From the cell containing the given text, extract its center point as [X, Y] coordinate. 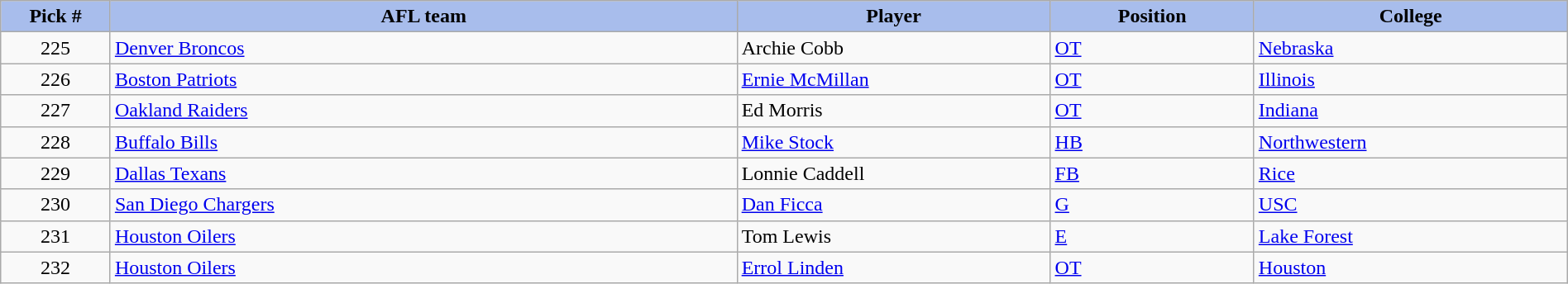
FB [1152, 173]
Oakland Raiders [423, 111]
Player [893, 17]
Ed Morris [893, 111]
226 [56, 79]
Mike Stock [893, 142]
Dallas Texans [423, 173]
231 [56, 236]
E [1152, 236]
HB [1152, 142]
Pick # [56, 17]
Nebraska [1411, 48]
Errol Linden [893, 267]
Dan Ficca [893, 205]
Archie Cobb [893, 48]
Boston Patriots [423, 79]
Illinois [1411, 79]
230 [56, 205]
228 [56, 142]
Lonnie Caddell [893, 173]
Ernie McMillan [893, 79]
Houston [1411, 267]
San Diego Chargers [423, 205]
Position [1152, 17]
USC [1411, 205]
Denver Broncos [423, 48]
225 [56, 48]
Northwestern [1411, 142]
AFL team [423, 17]
232 [56, 267]
Rice [1411, 173]
G [1152, 205]
Lake Forest [1411, 236]
Indiana [1411, 111]
229 [56, 173]
College [1411, 17]
227 [56, 111]
Tom Lewis [893, 236]
Buffalo Bills [423, 142]
